From the cell containing the given text, extract its center point as (X, Y) coordinate. 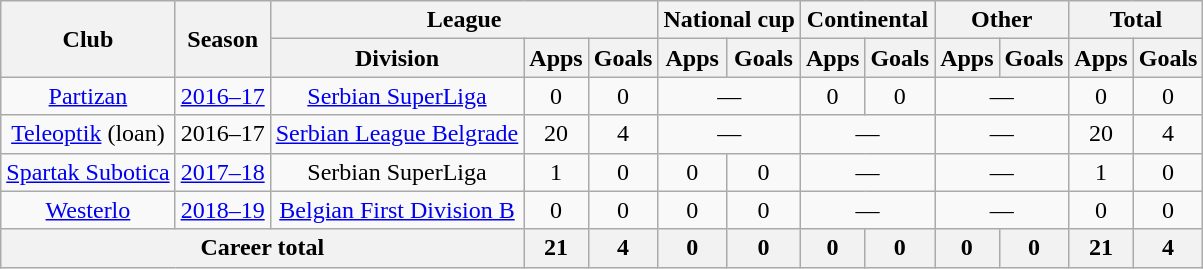
Spartak Subotica (88, 172)
Season (222, 39)
Partizan (88, 96)
Total (1136, 20)
2018–19 (222, 210)
Other (1002, 20)
Serbian League Belgrade (397, 134)
Teleoptik (loan) (88, 134)
Division (397, 58)
National cup (729, 20)
Westerlo (88, 210)
Belgian First Division B (397, 210)
Continental (867, 20)
2017–18 (222, 172)
Club (88, 39)
Career total (262, 248)
League (464, 20)
